For the text-containing cell, return its midpoint in (x, y) coordinate format. 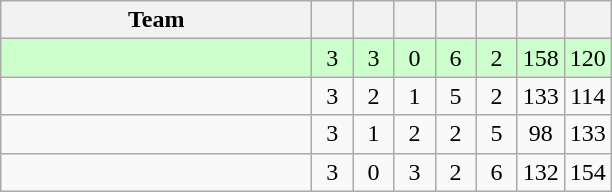
98 (540, 134)
154 (588, 172)
Team (156, 20)
114 (588, 96)
132 (540, 172)
158 (540, 58)
120 (588, 58)
